Extract the (x, y) coordinate from the center of the cell holding the provided text.  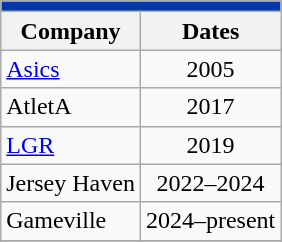
AtletA (71, 107)
2024–present (210, 221)
2005 (210, 69)
Dates (210, 31)
2022–2024 (210, 183)
Company (71, 31)
2019 (210, 145)
2017 (210, 107)
Gameville (71, 221)
Asics (71, 69)
LGR (71, 145)
Jersey Haven (71, 183)
